Determine the [X, Y] coordinate at the center of the cell enclosing the given text.  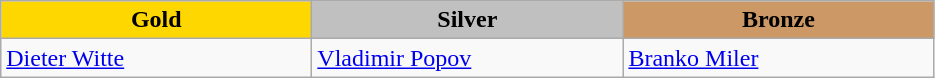
Branko Miler [778, 58]
Gold [156, 20]
Bronze [778, 20]
Vladimir Popov [468, 58]
Dieter Witte [156, 58]
Silver [468, 20]
